Pinpoint the cell where the given text exists, returning its [X, Y] midpoint coordinate. 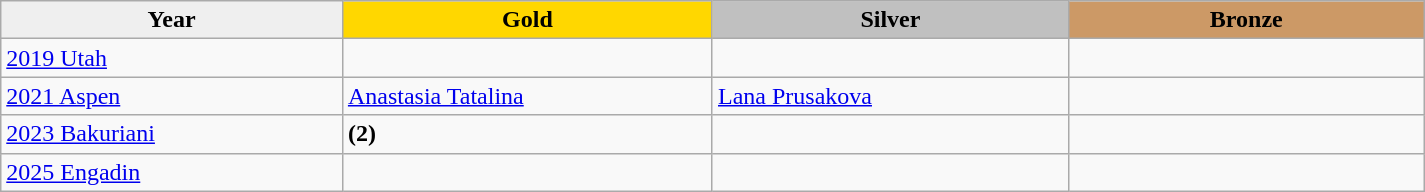
2021 Aspen [172, 96]
Gold [527, 20]
Silver [890, 20]
2023 Bakuriani [172, 134]
2019 Utah [172, 58]
Bronze [1246, 20]
Lana Prusakova [890, 96]
Year [172, 20]
2025 Engadin [172, 172]
(2) [527, 134]
Anastasia Tatalina [527, 96]
